Extract the (X, Y) coordinate from the center of the cell holding the provided text.  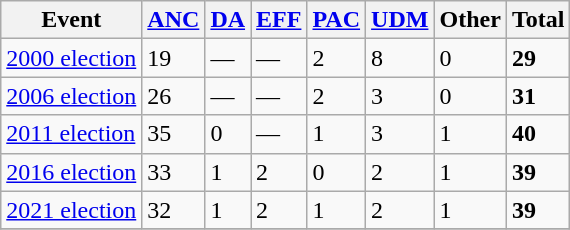
Total (538, 20)
32 (174, 210)
40 (538, 134)
UDM (400, 20)
31 (538, 96)
EFF (279, 20)
PAC (336, 20)
2000 election (72, 58)
26 (174, 96)
ANC (174, 20)
2011 election (72, 134)
Event (72, 20)
DA (228, 20)
35 (174, 134)
2021 election (72, 210)
33 (174, 172)
19 (174, 58)
Other (470, 20)
8 (400, 58)
2016 election (72, 172)
29 (538, 58)
2006 election (72, 96)
